Return the (x, y) coordinate for the center point of the cell that contains the specified text.  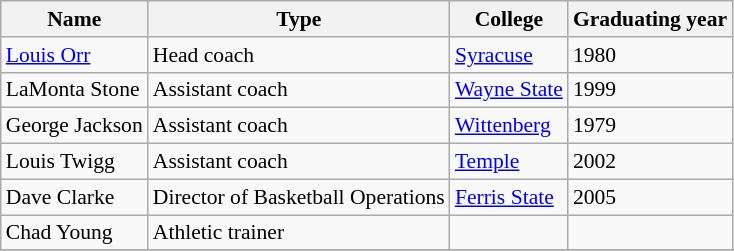
Temple (509, 162)
College (509, 19)
2002 (650, 162)
Head coach (299, 55)
George Jackson (74, 126)
Dave Clarke (74, 197)
1999 (650, 90)
LaMonta Stone (74, 90)
2005 (650, 197)
Chad Young (74, 233)
1979 (650, 126)
Type (299, 19)
Graduating year (650, 19)
Name (74, 19)
1980 (650, 55)
Louis Orr (74, 55)
Louis Twigg (74, 162)
Wayne State (509, 90)
Athletic trainer (299, 233)
Syracuse (509, 55)
Wittenberg (509, 126)
Ferris State (509, 197)
Director of Basketball Operations (299, 197)
